Scan for the cell matching the given text and deliver its [X, Y] coordinate at center. 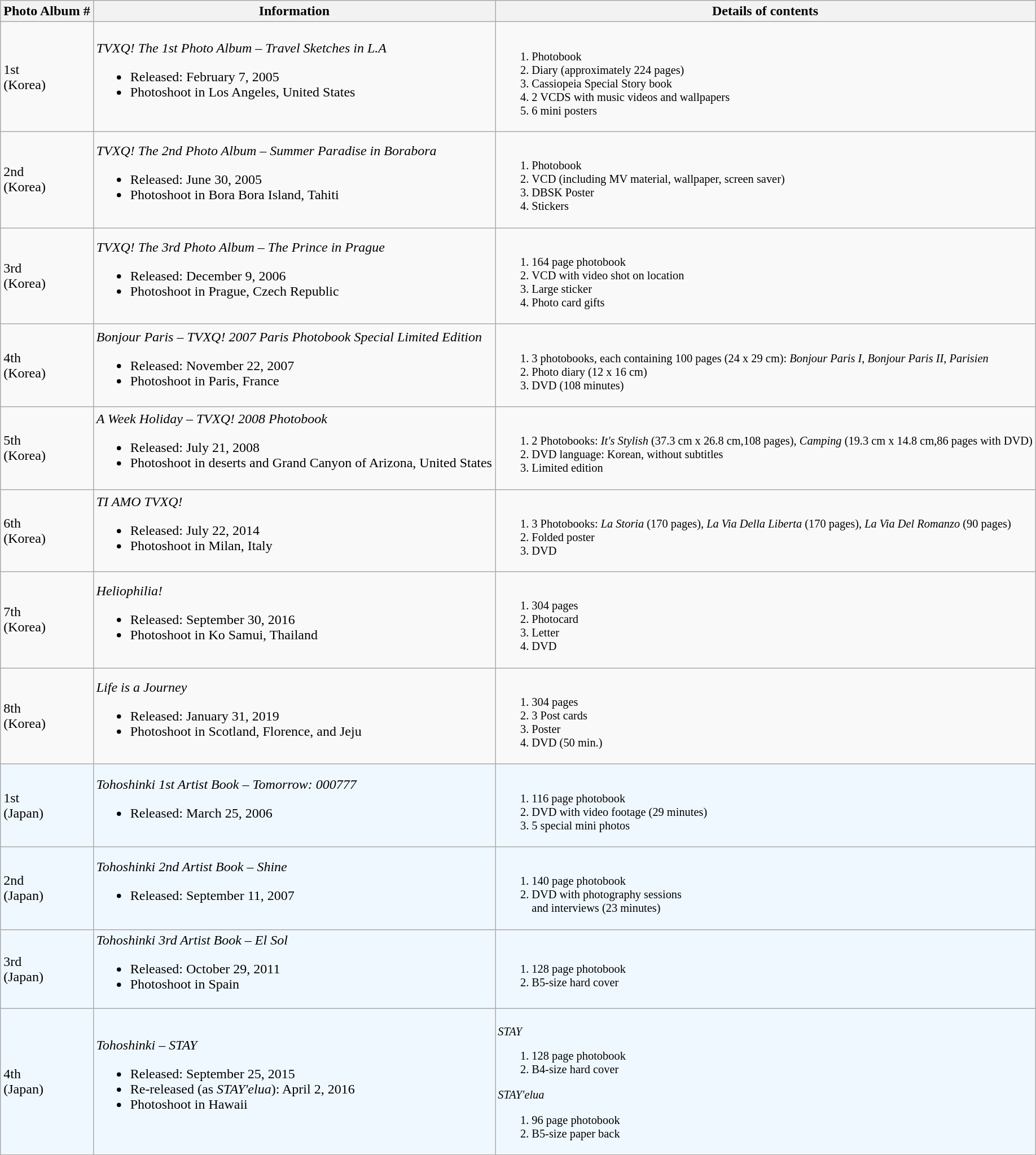
8th (Korea) [47, 716]
164 page photobookVCD with video shot on locationLarge stickerPhoto card gifts [765, 276]
Tohoshinki 3rd Artist Book – El SolReleased: October 29, 2011Photoshoot in Spain [294, 969]
304 pagesPhotocardLetterDVD [765, 620]
Heliophilia!Released: September 30, 2016Photoshoot in Ko Samui, Thailand [294, 620]
Information [294, 11]
STAY128 page photobookB4-size hard coverSTAY'elua96 page photobookB5-size paper back [765, 1081]
5th (Korea) [47, 448]
A Week Holiday – TVXQ! 2008 PhotobookReleased: July 21, 2008Photoshoot in deserts and Grand Canyon of Arizona, United States [294, 448]
1st (Korea) [47, 77]
Life is a JourneyReleased: January 31, 2019Photoshoot in Scotland, Florence, and Jeju [294, 716]
6th (Korea) [47, 530]
PhotobookVCD (including MV material, wallpaper, screen saver)DBSK PosterStickers [765, 179]
304 pages3 Post cardsPosterDVD (50 min.) [765, 716]
128 page photobookB5-size hard cover [765, 969]
Tohoshinki 2nd Artist Book – ShineReleased: September 11, 2007 [294, 888]
3rd (Japan) [47, 969]
PhotobookDiary (approximately 224 pages)Cassiopeia Special Story book2 VCDS with music videos and wallpapers6 mini posters [765, 77]
TVXQ! The 1st Photo Album – Travel Sketches in L.AReleased: February 7, 2005Photoshoot in Los Angeles, United States [294, 77]
3 photobooks, each containing 100 pages (24 x 29 cm): Bonjour Paris I, Bonjour Paris II, ParisienPhoto diary (12 x 16 cm)DVD (108 minutes) [765, 365]
4th (Korea) [47, 365]
116 page photobookDVD with video footage (29 minutes)5 special mini photos [765, 805]
TVXQ! The 2nd Photo Album – Summer Paradise in BoraboraReleased: June 30, 2005Photoshoot in Bora Bora Island, Tahiti [294, 179]
Tohoshinki 1st Artist Book – Tomorrow: 000777Released: March 25, 2006 [294, 805]
Photo Album # [47, 11]
4th (Japan) [47, 1081]
2nd (Korea) [47, 179]
140 page photobookDVD with photography sessions and interviews (23 minutes) [765, 888]
3 Photobooks: La Storia (170 pages), La Via Della Liberta (170 pages), La Via Del Romanzo (90 pages)Folded posterDVD [765, 530]
Details of contents [765, 11]
Tohoshinki – STAYReleased: September 25, 2015Re-released (as STAY'elua): April 2, 2016Photoshoot in Hawaii [294, 1081]
TI AMO TVXQ!Released: July 22, 2014Photoshoot in Milan, Italy [294, 530]
2nd (Japan) [47, 888]
3rd (Korea) [47, 276]
7th (Korea) [47, 620]
TVXQ! The 3rd Photo Album – The Prince in PragueReleased: December 9, 2006Photoshoot in Prague, Czech Republic [294, 276]
1st (Japan) [47, 805]
Bonjour Paris – TVXQ! 2007 Paris Photobook Special Limited EditionReleased: November 22, 2007Photoshoot in Paris, France [294, 365]
